Output the [x, y] coordinate of the center of the cell containing the given text.  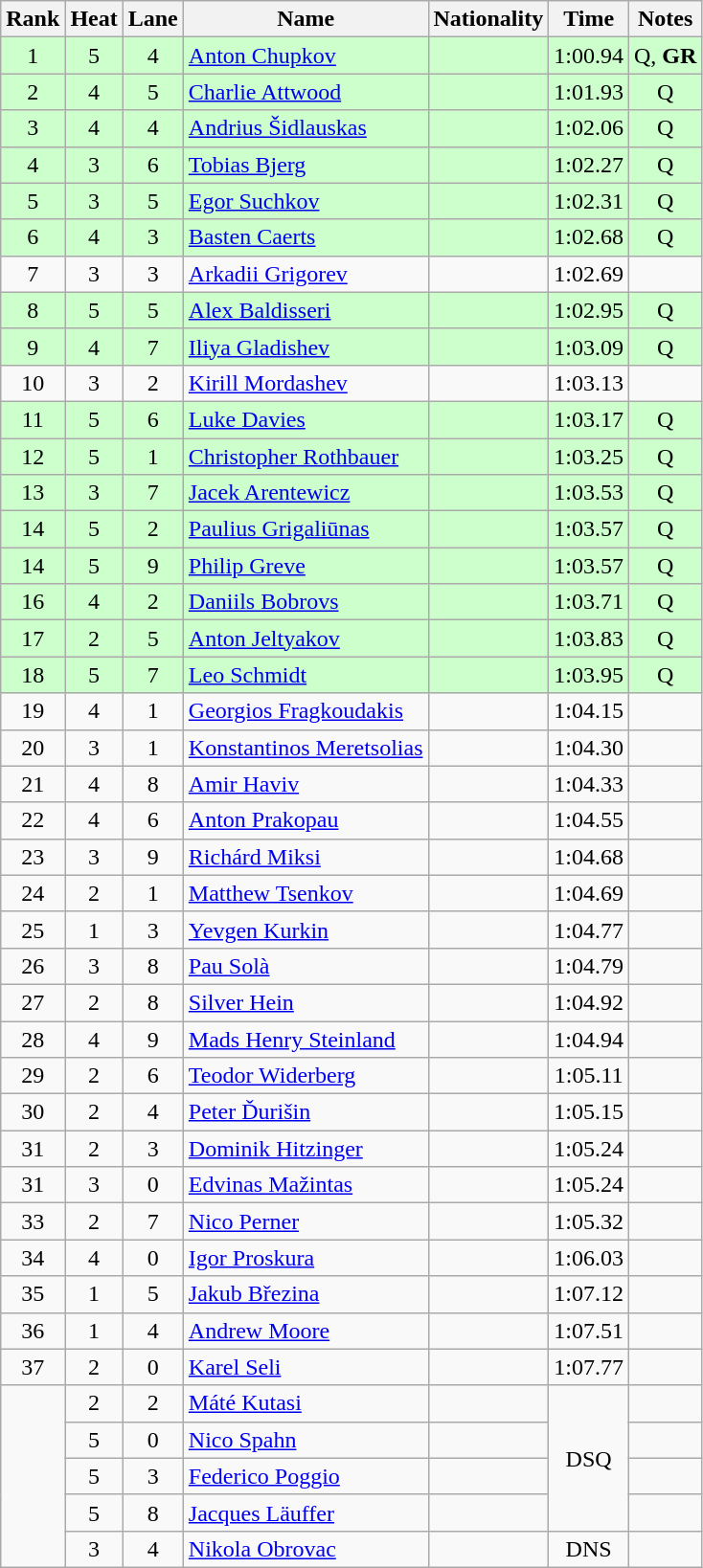
1:02.27 [589, 165]
1:04.77 [589, 930]
1:02.95 [589, 310]
18 [33, 675]
Daniils Bobrovs [306, 602]
1:07.77 [589, 1367]
17 [33, 638]
Arkadii Grigorev [306, 274]
1:07.51 [589, 1331]
Alex Baldisseri [306, 310]
1:02.69 [589, 274]
Mads Henry Steinland [306, 1039]
Edvinas Mažintas [306, 1185]
1:03.95 [589, 675]
25 [33, 930]
Dominik Hitzinger [306, 1149]
Georgios Fragkoudakis [306, 711]
1:02.31 [589, 201]
1:04.15 [589, 711]
Luke Davies [306, 419]
DNS [589, 1549]
1:03.53 [589, 493]
Nikola Obrovac [306, 1549]
Iliya Gladishev [306, 347]
35 [33, 1294]
1:04.68 [589, 857]
28 [33, 1039]
Anton Chupkov [306, 56]
Jakub Březina [306, 1294]
1:04.92 [589, 1002]
1:02.06 [589, 128]
Konstantinos Meretsolias [306, 748]
Charlie Attwood [306, 92]
Philip Greve [306, 566]
Name [306, 19]
Federico Poggio [306, 1476]
Jacek Arentewicz [306, 493]
Richárd Miksi [306, 857]
1:04.55 [589, 820]
1:06.03 [589, 1258]
Notes [665, 19]
11 [33, 419]
Anton Prakopau [306, 820]
Rank [33, 19]
Nationality [488, 19]
1:04.30 [589, 748]
Peter Ďurišin [306, 1112]
Silver Hein [306, 1002]
Amir Haviv [306, 784]
20 [33, 748]
Leo Schmidt [306, 675]
23 [33, 857]
Andrius Šidlauskas [306, 128]
1:03.83 [589, 638]
Andrew Moore [306, 1331]
1:03.71 [589, 602]
1:04.79 [589, 966]
Nico Perner [306, 1221]
16 [33, 602]
12 [33, 457]
Máté Kutasi [306, 1403]
Pau Solà [306, 966]
Teodor Widerberg [306, 1076]
Nico Spahn [306, 1440]
1:03.09 [589, 347]
1:04.33 [589, 784]
26 [33, 966]
Karel Seli [306, 1367]
Matthew Tsenkov [306, 893]
Paulius Grigaliūnas [306, 529]
Heat [94, 19]
1:03.25 [589, 457]
1:04.69 [589, 893]
Yevgen Kurkin [306, 930]
1:05.15 [589, 1112]
22 [33, 820]
Christopher Rothbauer [306, 457]
1:04.94 [589, 1039]
Tobias Bjerg [306, 165]
1:01.93 [589, 92]
1:03.13 [589, 383]
Egor Suchkov [306, 201]
10 [33, 383]
13 [33, 493]
Anton Jeltyakov [306, 638]
19 [33, 711]
33 [33, 1221]
24 [33, 893]
1:07.12 [589, 1294]
27 [33, 1002]
DSQ [589, 1458]
36 [33, 1331]
37 [33, 1367]
Igor Proskura [306, 1258]
Lane [153, 19]
Kirill Mordashev [306, 383]
Q, GR [665, 56]
1:05.32 [589, 1221]
34 [33, 1258]
Jacques Läuffer [306, 1512]
29 [33, 1076]
1:02.68 [589, 237]
1:00.94 [589, 56]
Basten Caerts [306, 237]
21 [33, 784]
1:05.11 [589, 1076]
Time [589, 19]
1:03.17 [589, 419]
30 [33, 1112]
